Return (X, Y) of the center of cell containing provided text 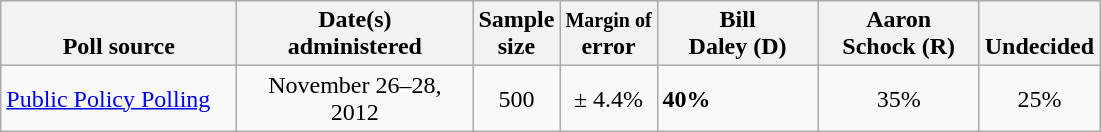
25% (1039, 98)
500 (516, 98)
Poll source (119, 34)
Undecided (1039, 34)
November 26–28, 2012 (355, 98)
BillDaley (D) (738, 34)
35% (898, 98)
40% (738, 98)
± 4.4% (608, 98)
Margin oferror (608, 34)
AaronSchock (R) (898, 34)
Samplesize (516, 34)
Date(s)administered (355, 34)
Public Policy Polling (119, 98)
